Capture the cell that displays the provided text and extract its (x, y) central coordinate. 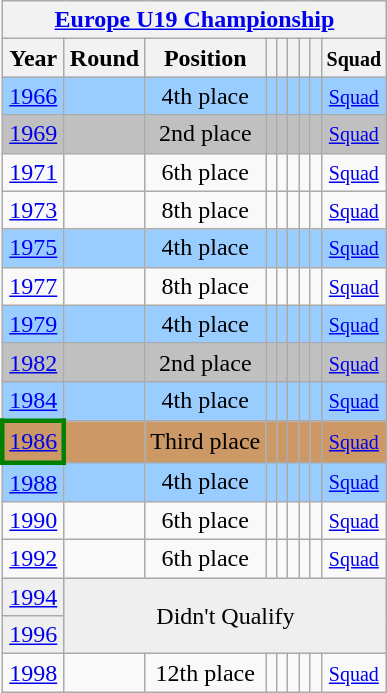
1998 (33, 673)
Third place (206, 442)
1984 (33, 401)
Position (206, 58)
Round (104, 58)
1986 (33, 442)
1982 (33, 362)
1966 (33, 96)
Year (33, 58)
1988 (33, 482)
1971 (33, 172)
1990 (33, 521)
1994 (33, 597)
1975 (33, 248)
12th place (206, 673)
1973 (33, 210)
1969 (33, 134)
1979 (33, 324)
1992 (33, 559)
1996 (33, 635)
1977 (33, 286)
Europe U19 Championship (194, 20)
Didn't Qualify (225, 616)
